Search for the cell housing the specified text and yield its [X, Y] center coordinate. 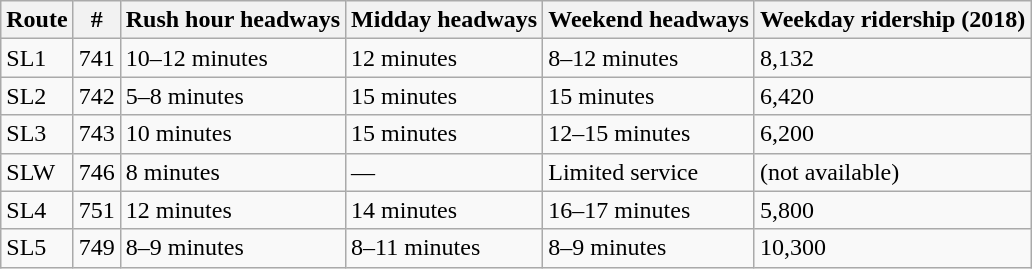
741 [96, 58]
8 minutes [232, 172]
749 [96, 248]
Limited service [649, 172]
SL4 [37, 210]
Weekend headways [649, 20]
SL1 [37, 58]
— [444, 172]
12–15 minutes [649, 134]
(not available) [892, 172]
10,300 [892, 248]
14 minutes [444, 210]
6,200 [892, 134]
Midday headways [444, 20]
SL5 [37, 248]
5–8 minutes [232, 96]
SL3 [37, 134]
8–11 minutes [444, 248]
Weekday ridership (2018) [892, 20]
743 [96, 134]
16–17 minutes [649, 210]
6,420 [892, 96]
10 minutes [232, 134]
8,132 [892, 58]
Rush hour headways [232, 20]
10–12 minutes [232, 58]
742 [96, 96]
Route [37, 20]
SL2 [37, 96]
8–12 minutes [649, 58]
751 [96, 210]
# [96, 20]
5,800 [892, 210]
746 [96, 172]
SLW [37, 172]
